Capture the cell that displays the provided text and extract its [X, Y] central coordinate. 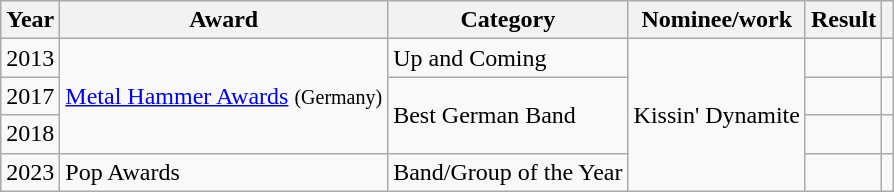
Band/Group of the Year [508, 172]
Result [843, 20]
2023 [30, 172]
Nominee/work [716, 20]
Pop Awards [224, 172]
Category [508, 20]
Metal Hammer Awards (Germany) [224, 96]
Up and Coming [508, 58]
2013 [30, 58]
Kissin' Dynamite [716, 115]
2017 [30, 96]
Year [30, 20]
Award [224, 20]
Best German Band [508, 115]
2018 [30, 134]
